From the cell containing the given text, extract its center point as [X, Y] coordinate. 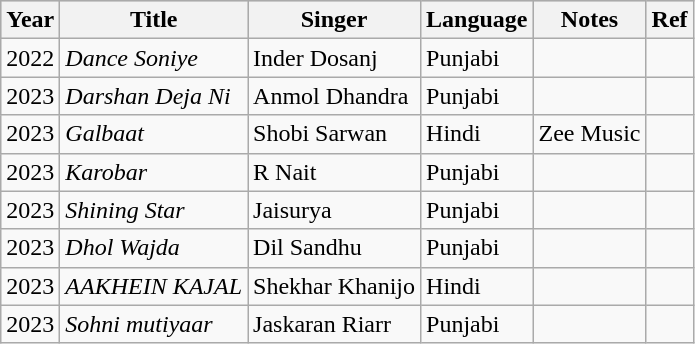
Shekhar Khanijo [334, 286]
Jaskaran Riarr [334, 324]
Ref [670, 20]
Notes [590, 20]
2022 [30, 58]
Shining Star [154, 210]
Shobi Sarwan [334, 134]
Anmol Dhandra [334, 96]
Title [154, 20]
Dil Sandhu [334, 248]
Singer [334, 20]
Language [477, 20]
AAKHEIN KAJAL [154, 286]
Sohni mutiyaar [154, 324]
Darshan Deja Ni [154, 96]
Karobar [154, 172]
R Nait [334, 172]
Jaisurya [334, 210]
Inder Dosanj [334, 58]
Dance Soniye [154, 58]
Year [30, 20]
Galbaat [154, 134]
Dhol Wajda [154, 248]
Zee Music [590, 134]
